Scan for the cell matching the given text and deliver its (x, y) coordinate at center. 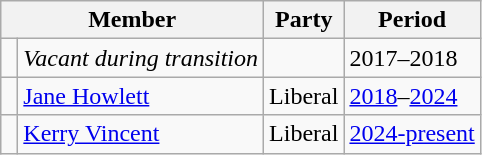
Period (412, 20)
Party (304, 20)
Kerry Vincent (141, 134)
2018–2024 (412, 96)
Jane Howlett (141, 96)
2024-present (412, 134)
Member (132, 20)
2017–2018 (412, 58)
Vacant during transition (141, 58)
